Return the (x, y) coordinate for the center point of the cell that contains the specified text.  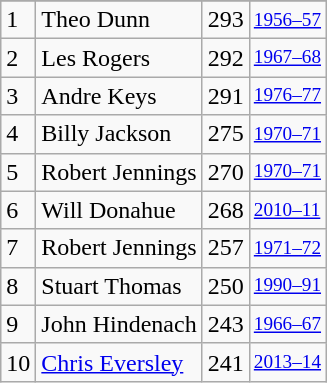
8 (18, 286)
257 (226, 248)
Les Rogers (119, 58)
4 (18, 134)
Will Donahue (119, 210)
291 (226, 96)
Chris Eversley (119, 362)
293 (226, 20)
2013–14 (287, 362)
2010–11 (287, 210)
1971–72 (287, 248)
243 (226, 324)
1966–67 (287, 324)
1967–68 (287, 58)
268 (226, 210)
6 (18, 210)
292 (226, 58)
7 (18, 248)
1 (18, 20)
Theo Dunn (119, 20)
241 (226, 362)
3 (18, 96)
1956–57 (287, 20)
1976–77 (287, 96)
Billy Jackson (119, 134)
250 (226, 286)
9 (18, 324)
Andre Keys (119, 96)
275 (226, 134)
Stuart Thomas (119, 286)
John Hindenach (119, 324)
1990–91 (287, 286)
2 (18, 58)
10 (18, 362)
5 (18, 172)
270 (226, 172)
